Provide the [X, Y] coordinate of the cell's center where the given text is located.  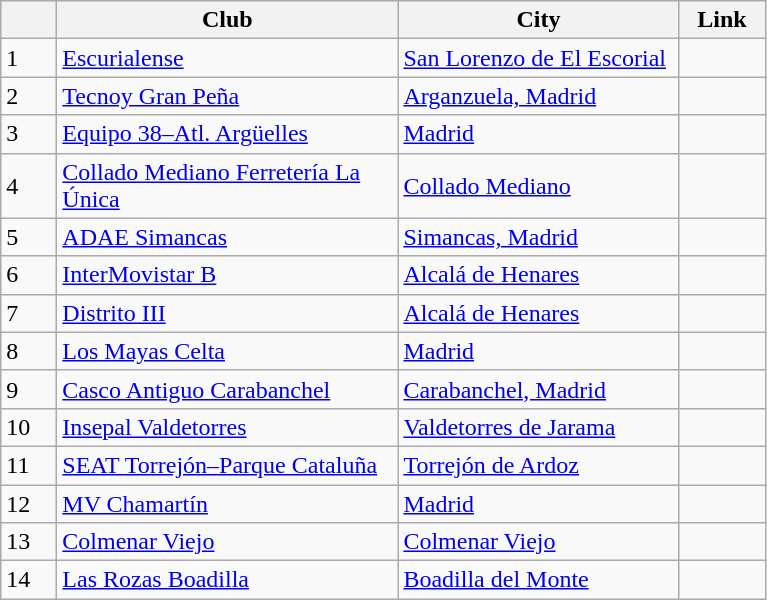
Insepal Valdetorres [228, 427]
4 [29, 186]
Boadilla del Monte [538, 580]
1 [29, 58]
ADAE Simancas [228, 237]
Equipo 38–Atl. Argüelles [228, 134]
Collado Mediano [538, 186]
12 [29, 503]
Simancas, Madrid [538, 237]
Valdetorres de Jarama [538, 427]
San Lorenzo de El Escorial [538, 58]
6 [29, 275]
5 [29, 237]
SEAT Torrejón–Parque Cataluña [228, 465]
14 [29, 580]
10 [29, 427]
Torrejón de Ardoz [538, 465]
Link [722, 20]
Carabanchel, Madrid [538, 389]
7 [29, 313]
Escurialense [228, 58]
Arganzuela, Madrid [538, 96]
Casco Antiguo Carabanchel [228, 389]
Club [228, 20]
Distrito III [228, 313]
8 [29, 351]
11 [29, 465]
2 [29, 96]
3 [29, 134]
Los Mayas Celta [228, 351]
9 [29, 389]
InterMovistar B [228, 275]
City [538, 20]
MV Chamartín [228, 503]
13 [29, 542]
Tecnoy Gran Peña [228, 96]
Las Rozas Boadilla [228, 580]
Collado Mediano Ferretería La Única [228, 186]
